Output the [x, y] coordinate of the center of the cell containing the given text.  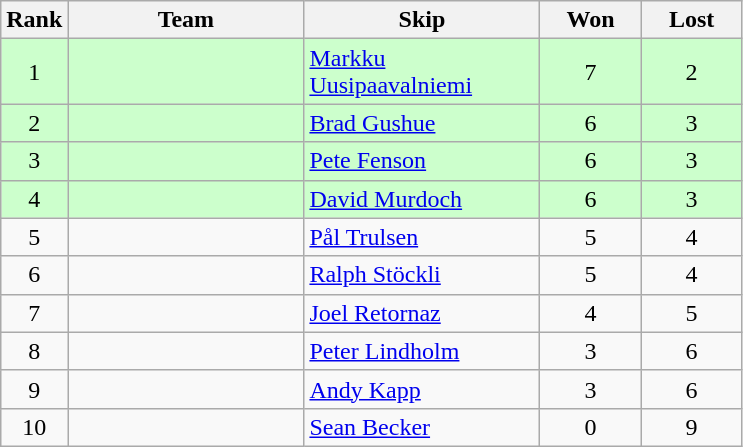
Sean Becker [422, 427]
Pål Trulsen [422, 237]
Won [590, 20]
Andy Kapp [422, 389]
Brad Gushue [422, 123]
Lost [692, 20]
Pete Fenson [422, 161]
Team [186, 20]
Rank [34, 20]
8 [34, 351]
David Murdoch [422, 199]
0 [590, 427]
Joel Retornaz [422, 313]
10 [34, 427]
Skip [422, 20]
1 [34, 72]
Peter Lindholm [422, 351]
Markku Uusipaavalniemi [422, 72]
Ralph Stöckli [422, 275]
